Determine the [x, y] coordinate at the center of the cell enclosing the given text.  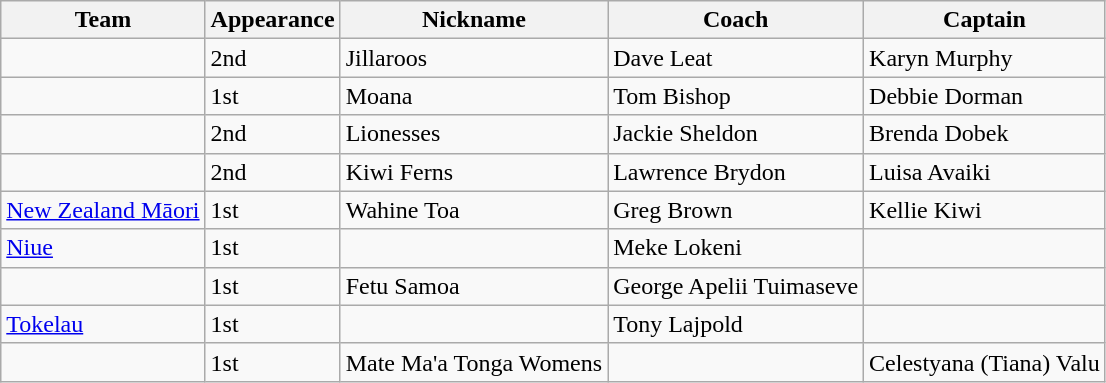
Dave Leat [736, 58]
Lionesses [474, 134]
Niue [103, 248]
Mate Ma'a Tonga Womens [474, 362]
Fetu Samoa [474, 286]
Tony Lajpold [736, 324]
Lawrence Brydon [736, 172]
Meke Lokeni [736, 248]
Kellie Kiwi [985, 210]
Captain [985, 20]
Appearance [272, 20]
George Apelii Tuimaseve [736, 286]
Debbie Dorman [985, 96]
Luisa Avaiki [985, 172]
Tokelau [103, 324]
New Zealand Māori [103, 210]
Team [103, 20]
Jillaroos [474, 58]
Jackie Sheldon [736, 134]
Nickname [474, 20]
Wahine Toa [474, 210]
Celestyana (Tiana) Valu [985, 362]
Moana [474, 96]
Greg Brown [736, 210]
Kiwi Ferns [474, 172]
Coach [736, 20]
Brenda Dobek [985, 134]
Tom Bishop [736, 96]
Karyn Murphy [985, 58]
